Return (X, Y) of the center of cell containing provided text 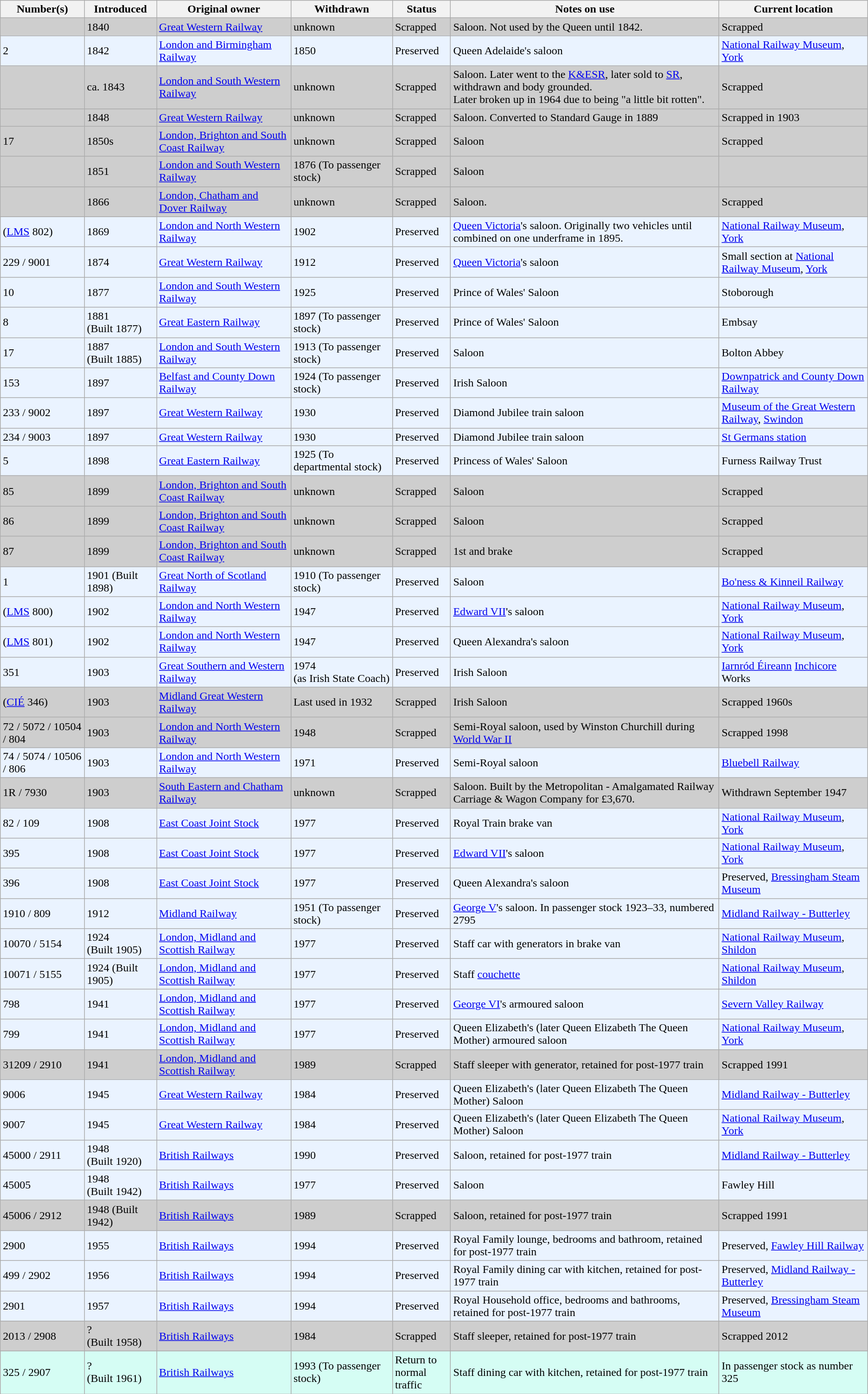
9007 (43, 1124)
Royal Train brake van (585, 823)
1897 (To passenger stock) (341, 322)
396 (43, 883)
45006 / 2912 (43, 1215)
86 (43, 521)
1850 (341, 51)
233 / 9002 (43, 413)
1924 (Built 1905) (121, 974)
1971 (341, 763)
1876 (To passenger stock) (341, 172)
Saloon. Later went to the K&ESR, later sold to SR, withdrawn and body grounded.Later broken up in 1964 due to being "a little bit rotten". (585, 87)
1948 (Built 1942) (121, 1215)
Iarnród Éireann Inchicore Works (793, 672)
1951 (To passenger stock) (341, 914)
Midland Great Western Railway (224, 702)
London and Birmingham Railway (224, 51)
Introduced (121, 9)
74 / 5074 / 10506 / 806 (43, 763)
Staff couchette (585, 974)
Saloon. (585, 201)
1948 (341, 732)
Bo'ness & Kinneil Railway (793, 582)
1910 (To passenger stock) (341, 582)
45005 (43, 1185)
Withdrawn September 1947 (793, 792)
85 (43, 491)
1850s (121, 141)
In passenger stock as number 325 (793, 1373)
Staff sleeper with generator, retained for post-1977 train (585, 1064)
Great Southern and Western Railway (224, 672)
1887(Built 1885) (121, 353)
Royal Household office, bedrooms and bathrooms, retained for post-1977 train (585, 1305)
1877 (121, 292)
Queen Victoria's saloon. Originally two vehicles until combined on one underframe in 1895. (585, 232)
Saloon. Converted to Standard Gauge in 1889 (585, 117)
1848 (121, 117)
1956 (121, 1276)
Current location (793, 9)
1901 (Built 1898) (121, 582)
Original owner (224, 9)
10 (43, 292)
1924(Built 1905) (121, 944)
George VI's armoured saloon (585, 1004)
Museum of the Great Western Railway, Swindon (793, 413)
Scrapped 1960s (793, 702)
2013 / 2908 (43, 1336)
Princess of Wales' Saloon (585, 461)
31209 / 2910 (43, 1064)
Royal Family lounge, bedrooms and bathroom, retained for post-1977 train (585, 1245)
Staff car with generators in brake van (585, 944)
Return tonormal traffic (421, 1373)
Royal Family dining car with kitchen, retained for post-1977 train (585, 1276)
82 / 109 (43, 823)
St Germans station (793, 437)
1842 (121, 51)
Great North of Scotland Railway (224, 582)
Stoborough (793, 292)
499 / 2902 (43, 1276)
1924 (To passenger stock) (341, 383)
Downpatrick and County Down Railway (793, 383)
1948(Built 1920) (121, 1155)
Belfast and County Down Railway (224, 383)
Furness Railway Trust (793, 461)
1898 (121, 461)
1874 (121, 262)
ca. 1843 (121, 87)
325 / 2907 (43, 1373)
Preserved, Midland Railway - Butterley (793, 1276)
395 (43, 854)
Small section at National Railway Museum, York (793, 262)
Scrapped 2012 (793, 1336)
1974(as Irish State Coach) (341, 672)
Queen Victoria's saloon (585, 262)
(LMS 802) (43, 232)
Number(s) (43, 9)
1910 / 809 (43, 914)
45000 / 2911 (43, 1155)
Status (421, 9)
153 (43, 383)
(LMS 800) (43, 611)
229 / 9001 (43, 262)
Last used in 1932 (341, 702)
?(Built 1958) (121, 1336)
72 / 5072 / 10504 / 804 (43, 732)
1993 (To passenger stock) (341, 1373)
5 (43, 461)
9006 (43, 1095)
Severn Valley Railway (793, 1004)
Semi-Royal saloon, used by Winston Churchill during World War II (585, 732)
1 (43, 582)
South Eastern and Chatham Railway (224, 792)
1925 (To departmental stock) (341, 461)
798 (43, 1004)
Withdrawn (341, 9)
1990 (341, 1155)
George V's saloon. In passenger stock 1923–33, numbered 2795 (585, 914)
2900 (43, 1245)
Bolton Abbey (793, 353)
Staff sleeper, retained for post-1977 train (585, 1336)
1840 (121, 27)
Midland Railway (224, 914)
Saloon. Not used by the Queen until 1842. (585, 27)
1881(Built 1877) (121, 322)
(LMS 801) (43, 642)
Bluebell Railway (793, 763)
Scrapped 1998 (793, 732)
1948(Built 1942) (121, 1185)
1866 (121, 201)
Queen Adelaide's saloon (585, 51)
Semi-Royal saloon (585, 763)
351 (43, 672)
1957 (121, 1305)
Scrapped in 1903 (793, 117)
London, Chatham and Dover Railway (224, 201)
1R / 7930 (43, 792)
Fawley Hill (793, 1185)
2 (43, 51)
Preserved, Fawley Hill Railway (793, 1245)
Embsay (793, 322)
1955 (121, 1245)
799 (43, 1034)
1st and brake (585, 551)
(CIÉ 346) (43, 702)
?(Built 1961) (121, 1373)
8 (43, 322)
1851 (121, 172)
Saloon. Built by the Metropolitan - Amalgamated Railway Carriage & Wagon Company for £3,670. (585, 792)
1913 (To passenger stock) (341, 353)
1869 (121, 232)
1925 (341, 292)
10070 / 5154 (43, 944)
Staff dining car with kitchen, retained for post-1977 train (585, 1373)
87 (43, 551)
234 / 9003 (43, 437)
Queen Elizabeth's (later Queen Elizabeth The Queen Mother) armoured saloon (585, 1034)
2901 (43, 1305)
10071 / 5155 (43, 974)
Notes on use (585, 9)
